Return the [X, Y] coordinate for the center point of the cell that contains the specified text.  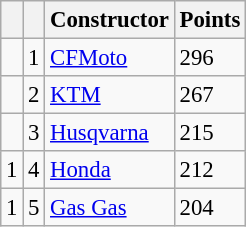
204 [210, 208]
267 [210, 95]
296 [210, 58]
CFMoto [110, 58]
Points [210, 20]
3 [34, 133]
212 [210, 170]
Husqvarna [110, 133]
215 [210, 133]
Honda [110, 170]
KTM [110, 95]
5 [34, 208]
4 [34, 170]
Constructor [110, 20]
2 [34, 95]
Gas Gas [110, 208]
